Search for the cell housing the specified text and yield its (x, y) center coordinate. 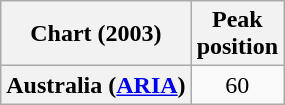
Australia (ARIA) (96, 85)
Peakposition (237, 34)
60 (237, 85)
Chart (2003) (96, 34)
